Search for the cell housing the specified text and yield its [x, y] center coordinate. 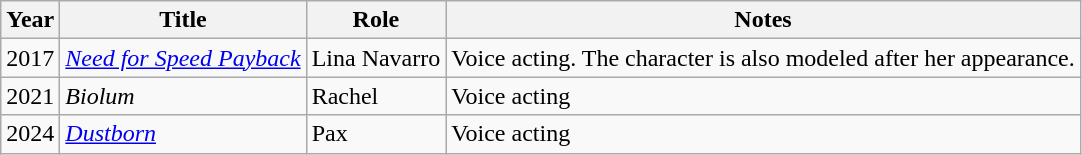
2024 [30, 134]
Year [30, 20]
Dustborn [183, 134]
Pax [376, 134]
Notes [764, 20]
Rachel [376, 96]
Title [183, 20]
Role [376, 20]
2017 [30, 58]
Biolum [183, 96]
2021 [30, 96]
Voice acting. The character is also modeled after her appearance. [764, 58]
Lina Navarro [376, 58]
Need for Speed Payback [183, 58]
